Output the [x, y] coordinate of the center of the cell containing the given text.  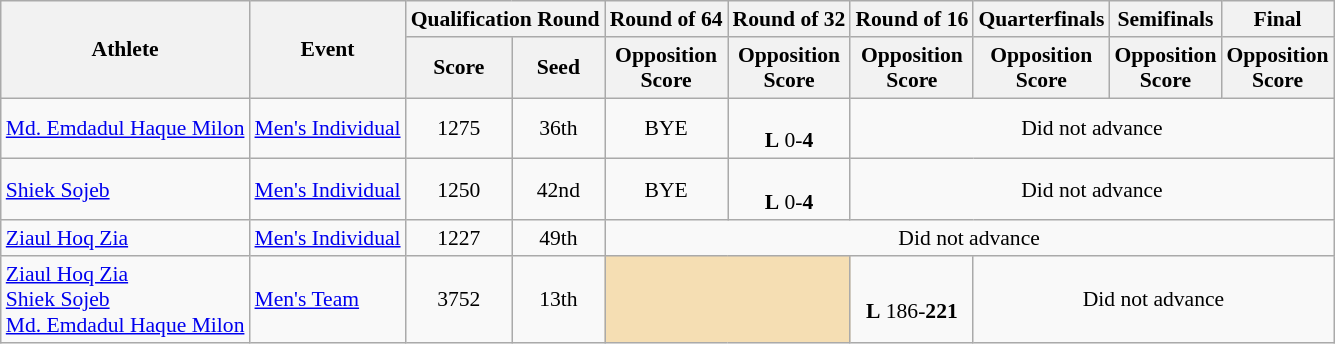
Round of 64 [666, 19]
1227 [459, 238]
Shiek Sojeb [126, 190]
Round of 16 [912, 19]
Ziaul Hoq Zia [126, 238]
Qualification Round [506, 19]
L 186-221 [912, 300]
1275 [459, 128]
Athlete [126, 50]
Round of 32 [790, 19]
1250 [459, 190]
Ziaul Hoq ZiaShiek SojebMd. Emdadul Haque Milon [126, 300]
Seed [558, 68]
Semifinals [1165, 19]
Final [1277, 19]
Event [327, 50]
49th [558, 238]
Quarterfinals [1041, 19]
Score [459, 68]
3752 [459, 300]
42nd [558, 190]
13th [558, 300]
Men's Team [327, 300]
36th [558, 128]
Md. Emdadul Haque Milon [126, 128]
